Provide the (X, Y) coordinate of the cell's center where the given text is located.  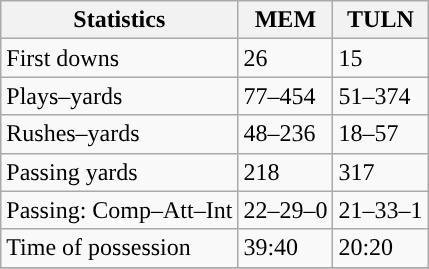
TULN (380, 20)
Plays–yards (120, 96)
MEM (286, 20)
22–29–0 (286, 210)
Rushes–yards (120, 134)
20:20 (380, 248)
26 (286, 58)
Time of possession (120, 248)
First downs (120, 58)
Passing: Comp–Att–Int (120, 210)
39:40 (286, 248)
51–374 (380, 96)
317 (380, 172)
218 (286, 172)
77–454 (286, 96)
Passing yards (120, 172)
18–57 (380, 134)
Statistics (120, 20)
48–236 (286, 134)
15 (380, 58)
21–33–1 (380, 210)
